Provide the (x, y) coordinate of the cell's center where the given text is located.  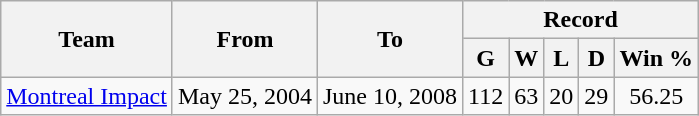
G (486, 58)
20 (562, 96)
112 (486, 96)
56.25 (656, 96)
L (562, 58)
Team (87, 39)
Record (581, 20)
June 10, 2008 (390, 96)
D (596, 58)
May 25, 2004 (244, 96)
From (244, 39)
To (390, 39)
Montreal Impact (87, 96)
63 (526, 96)
W (526, 58)
29 (596, 96)
Win % (656, 58)
